Locate the cell with the specified text and output its [X, Y] center coordinate. 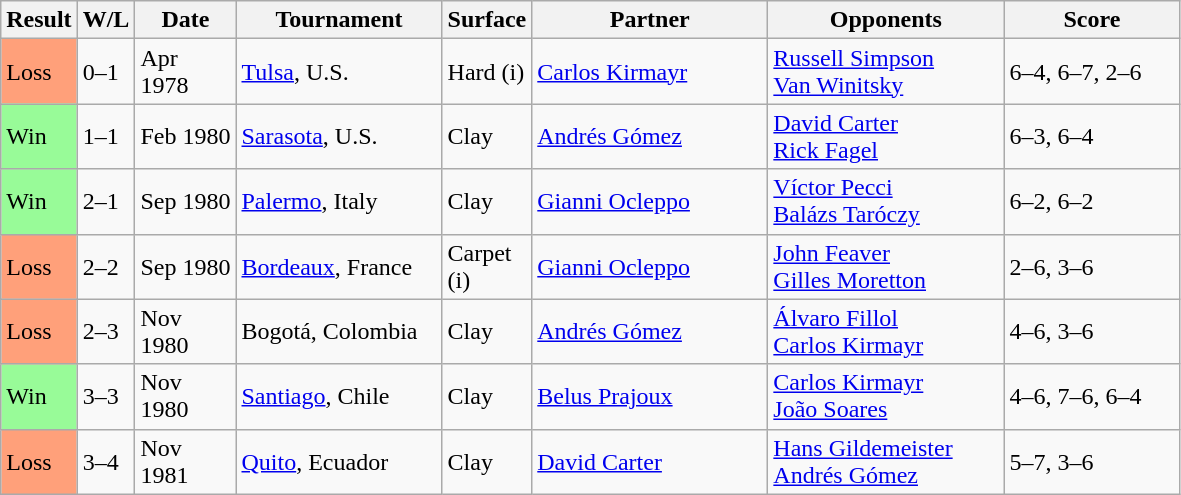
6–2, 6–2 [1092, 202]
4–6, 3–6 [1092, 332]
Carlos Kirmayr [650, 72]
5–7, 3–6 [1092, 462]
W/L [106, 20]
4–6, 7–6, 6–4 [1092, 396]
0–1 [106, 72]
Sarasota, U.S. [339, 136]
Bogotá, Colombia [339, 332]
Russell Simpson Van Winitsky [886, 72]
Belus Prajoux [650, 396]
David Carter [650, 462]
Surface [487, 20]
Álvaro Fillol Carlos Kirmayr [886, 332]
Quito, Ecuador [339, 462]
Feb 1980 [186, 136]
2–2 [106, 266]
Palermo, Italy [339, 202]
Carpet (i) [487, 266]
Tulsa, U.S. [339, 72]
2–1 [106, 202]
David Carter Rick Fagel [886, 136]
John Feaver Gilles Moretton [886, 266]
Nov 1981 [186, 462]
Score [1092, 20]
Result [39, 20]
Hard (i) [487, 72]
Hans Gildemeister Andrés Gómez [886, 462]
Opponents [886, 20]
3–3 [106, 396]
6–3, 6–4 [1092, 136]
1–1 [106, 136]
Apr 1978 [186, 72]
2–3 [106, 332]
Carlos Kirmayr João Soares [886, 396]
Date [186, 20]
3–4 [106, 462]
Víctor Pecci Balázs Taróczy [886, 202]
2–6, 3–6 [1092, 266]
6–4, 6–7, 2–6 [1092, 72]
Bordeaux, France [339, 266]
Santiago, Chile [339, 396]
Tournament [339, 20]
Partner [650, 20]
